Pinpoint the cell where the given text exists, returning its [X, Y] midpoint coordinate. 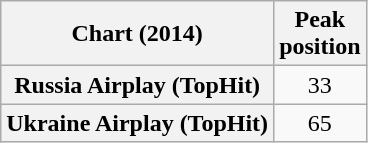
Ukraine Airplay (TopHit) [138, 123]
Russia Airplay (TopHit) [138, 85]
65 [320, 123]
33 [320, 85]
Chart (2014) [138, 34]
Peakposition [320, 34]
